Capture the cell that displays the provided text and extract its [X, Y] central coordinate. 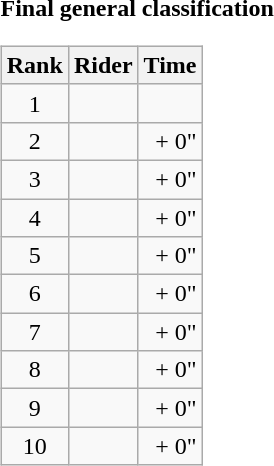
4 [34, 217]
Time [170, 65]
1 [34, 103]
3 [34, 179]
10 [34, 446]
Rider [103, 65]
9 [34, 408]
2 [34, 141]
5 [34, 256]
Rank [34, 65]
8 [34, 370]
7 [34, 332]
6 [34, 294]
